For the text-containing cell, return its midpoint in (X, Y) coordinate format. 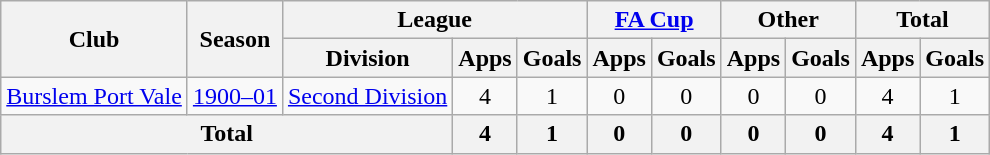
League (434, 20)
Other (788, 20)
FA Cup (654, 20)
1900–01 (234, 96)
Club (94, 39)
Season (234, 39)
Second Division (367, 96)
Division (367, 58)
Burslem Port Vale (94, 96)
